Extract the (X, Y) coordinate from the center of the cell holding the provided text.  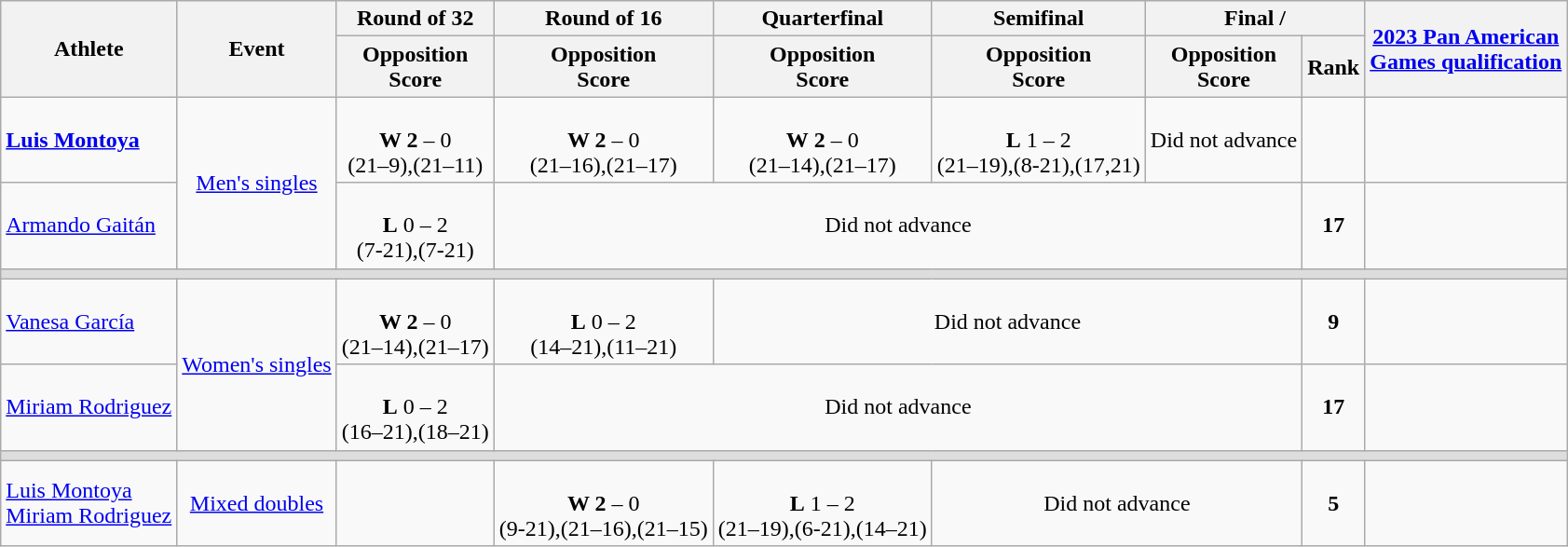
Rank (1334, 67)
Armando Gaitán (89, 226)
2023 Pan American Games qualification (1466, 48)
Luis MontoyaMiriam Rodriguez (89, 503)
L 0 – 2(16–21),(18–21) (416, 407)
Mixed doubles (257, 503)
Athlete (89, 48)
Round of 32 (416, 19)
L 0 – 2(7-21),(7-21) (416, 226)
Round of 16 (604, 19)
Men's singles (257, 183)
Vanesa García (89, 321)
Final / (1254, 19)
L 1 – 2(21–19),(6-21),(14–21) (822, 503)
Semifinal (1038, 19)
Event (257, 48)
Miriam Rodriguez (89, 407)
Luis Montoya (89, 140)
5 (1334, 503)
L 1 – 2 (21–19),(8-21),(17,21) (1038, 140)
L 0 – 2(14–21),(11–21) (604, 321)
Women's singles (257, 364)
W 2 – 0(9-21),(21–16),(21–15) (604, 503)
Quarterfinal (822, 19)
9 (1334, 321)
W 2 – 0(21–9),(21–11) (416, 140)
W 2 – 0(21–16),(21–17) (604, 140)
